Output the [X, Y] coordinate of the center of the cell containing the given text.  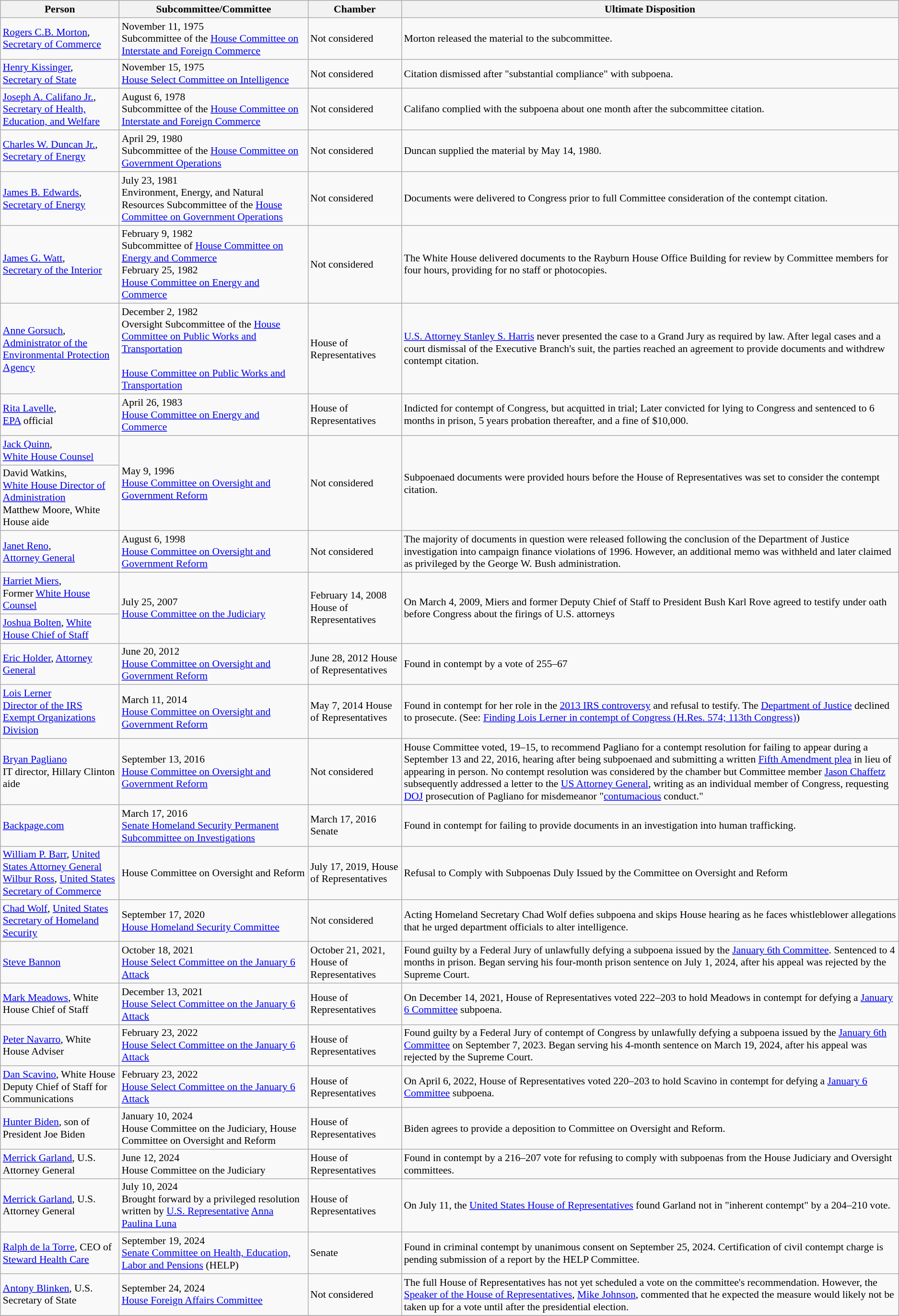
Biden agrees to provide a deposition to Committee on Oversight and Reform. [650, 1129]
Ultimate Disposition [650, 9]
Jack Quinn,White House Counsel [60, 450]
Ralph de la Torre, CEO of Steward Health Care [60, 1254]
House Committee on Oversight and Reform [214, 873]
On December 14, 2021, House of Representatives voted 222–203 to hold Meadows in contempt for defying a January 6 Committee subpoena. [650, 1004]
Anne Gorsuch,Administrator of the Environmental Protection Agency [60, 349]
January 10, 2024House Committee on the Judiciary, House Committee on Oversight and Reform [214, 1129]
Janet Reno,Attorney General [60, 552]
Subcommittee/Committee [214, 9]
Steve Bannon [60, 962]
September 17, 2020House Homeland Security Committee [214, 921]
Antony Blinken, U.S. Secretary of State [60, 1295]
Rogers C.B. Morton,Secretary of Commerce [60, 38]
Bryan PaglianoIT director, Hillary Clinton aide [60, 772]
March 17, 2016Senate Homeland Security Permanent Subcommittee on Investigations [214, 826]
Backpage.com [60, 826]
Henry Kissinger,Secretary of State [60, 74]
Chad Wolf, United States Secretary of Homeland Security [60, 921]
December 2, 1982Oversight Subcommittee of the House Committee on Public Works and TransportationHouse Committee on Public Works and Transportation [214, 349]
December 13, 2021House Select Committee on the January 6 Attack [214, 1004]
David Watkins,White House Director of AdministrationMatthew Moore, White House aide [60, 498]
September 24, 2024House Foreign Affairs Committee [214, 1295]
September 13, 2016 House Committee on Oversight and Government Reform [214, 772]
Dan Scavino, White House Deputy Chief of Staff for Communications [60, 1087]
February 14, 2008 House of Representatives [355, 608]
James G. Watt,Secretary of the Interior [60, 265]
James B. Edwards,Secretary of Energy [60, 199]
Charles W. Duncan Jr.,Secretary of Energy [60, 151]
June 12, 2024House Committee on the Judiciary [214, 1163]
Person [60, 9]
Found in contempt by a vote of 255–67 [650, 664]
Found in contempt by a 216–207 vote for refusing to comply with subpoenas from the House Judiciary and Oversight committees. [650, 1163]
Harriet Miers,Former White House Counsel [60, 594]
On April 6, 2022, House of Representatives voted 220–203 to hold Scavino in contempt for defying a January 6 Committee subpoena. [650, 1087]
June 28, 2012 House of Representatives [355, 664]
On July 11, the United States House of Representatives found Garland not in "inherent contempt" by a 204–210 vote. [650, 1205]
October 21, 2021, House of Representatives [355, 962]
July 10, 2024Brought forward by a privileged resolution written by U.S. Representative Anna Paulina Luna [214, 1205]
Joseph A. Califano Jr.,Secretary of Health, Education, and Welfare [60, 109]
June 20, 2012 House Committee on Oversight and Government Reform [214, 664]
Subpoenaed documents were provided hours before the House of Representatives was set to consider the contempt citation. [650, 483]
Senate [355, 1254]
Citation dismissed after "substantial compliance" with subpoena. [650, 74]
May 9, 1996House Committee on Oversight and Government Reform [214, 483]
Mark Meadows, White House Chief of Staff [60, 1004]
Joshua Bolten, White House Chief of Staff [60, 628]
Hunter Biden, son of President Joe Biden [60, 1129]
Morton released the material to the subcommittee. [650, 38]
July 23, 1981Environment, Energy, and Natural Resources Subcommittee of the House Committee on Government Operations [214, 199]
July 17, 2019, House of Representatives [355, 873]
November 15, 1975House Select Committee on Intelligence [214, 74]
Chamber [355, 9]
William P. Barr, United States Attorney GeneralWilbur Ross, United States Secretary of Commerce [60, 873]
September 19, 2024Senate Committee on Health, Education, Labor and Pensions (HELP) [214, 1254]
Documents were delivered to Congress prior to full Committee consideration of the contempt citation. [650, 199]
Eric Holder, Attorney General [60, 664]
November 11, 1975Subcommittee of the House Committee on Interstate and Foreign Commerce [214, 38]
April 26, 1983House Committee on Energy and Commerce [214, 415]
Rita Lavelle,EPA official [60, 415]
Found in contempt for failing to provide documents in an investigation into human trafficking. [650, 826]
August 6, 1978Subcommittee of the House Committee on Interstate and Foreign Commerce [214, 109]
Duncan supplied the material by May 14, 1980. [650, 151]
October 18, 2021House Select Committee on the January 6 Attack [214, 962]
Peter Navarro, White House Adviser [60, 1046]
July 25, 2007House Committee on the Judiciary [214, 608]
April 29, 1980Subcommittee of the House Committee on Government Operations [214, 151]
Lois LernerDirector of the IRS Exempt Organizations Division [60, 712]
February 9, 1982Subcommittee of House Committee on Energy and CommerceFebruary 25, 1982House Committee on Energy and Commerce [214, 265]
March 11, 2014 House Committee on Oversight and Government Reform [214, 712]
March 17, 2016 Senate [355, 826]
Refusal to Comply with Subpoenas Duly Issued by the Committee on Oversight and Reform [650, 873]
August 6, 1998House Committee on Oversight and Government Reform [214, 552]
Califano complied with the subpoena about one month after the subcommittee citation. [650, 109]
May 7, 2014 House of Representatives [355, 712]
